Locate the cell with the specified text and output its (x, y) center coordinate. 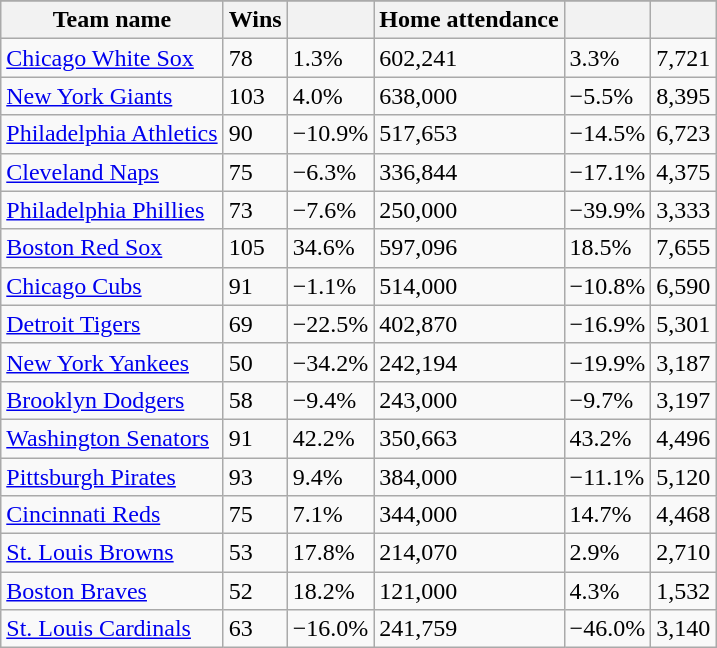
8,395 (684, 96)
18.2% (330, 591)
−10.9% (330, 134)
34.6% (330, 248)
New York Giants (112, 96)
5,301 (684, 324)
Boston Braves (112, 591)
−7.6% (330, 210)
514,000 (469, 286)
−11.1% (608, 477)
350,663 (469, 438)
42.2% (330, 438)
90 (255, 134)
50 (255, 362)
121,000 (469, 591)
517,653 (469, 134)
2.9% (608, 553)
−6.3% (330, 172)
4.0% (330, 96)
2,710 (684, 553)
53 (255, 553)
−34.2% (330, 362)
3,197 (684, 400)
−14.5% (608, 134)
17.8% (330, 553)
6,723 (684, 134)
6,590 (684, 286)
−39.9% (608, 210)
St. Louis Browns (112, 553)
4.3% (608, 591)
7,721 (684, 58)
Home attendance (469, 20)
−16.0% (330, 629)
−9.4% (330, 400)
St. Louis Cardinals (112, 629)
−1.1% (330, 286)
69 (255, 324)
−22.5% (330, 324)
243,000 (469, 400)
Detroit Tigers (112, 324)
78 (255, 58)
Philadelphia Athletics (112, 134)
241,759 (469, 629)
43.2% (608, 438)
4,468 (684, 515)
103 (255, 96)
214,070 (469, 553)
3.3% (608, 58)
14.7% (608, 515)
4,375 (684, 172)
−17.1% (608, 172)
3,333 (684, 210)
−5.5% (608, 96)
1.3% (330, 58)
Cleveland Naps (112, 172)
Cincinnati Reds (112, 515)
Brooklyn Dodgers (112, 400)
Team name (112, 20)
63 (255, 629)
5,120 (684, 477)
58 (255, 400)
Chicago Cubs (112, 286)
18.5% (608, 248)
Philadelphia Phillies (112, 210)
−19.9% (608, 362)
Wins (255, 20)
52 (255, 591)
242,194 (469, 362)
3,140 (684, 629)
−16.9% (608, 324)
7,655 (684, 248)
250,000 (469, 210)
336,844 (469, 172)
Washington Senators (112, 438)
7.1% (330, 515)
638,000 (469, 96)
105 (255, 248)
9.4% (330, 477)
73 (255, 210)
602,241 (469, 58)
New York Yankees (112, 362)
Chicago White Sox (112, 58)
Boston Red Sox (112, 248)
−9.7% (608, 400)
−46.0% (608, 629)
4,496 (684, 438)
402,870 (469, 324)
−10.8% (608, 286)
1,532 (684, 591)
3,187 (684, 362)
344,000 (469, 515)
597,096 (469, 248)
Pittsburgh Pirates (112, 477)
384,000 (469, 477)
93 (255, 477)
